Pinpoint the cell where the given text exists, returning its [X, Y] midpoint coordinate. 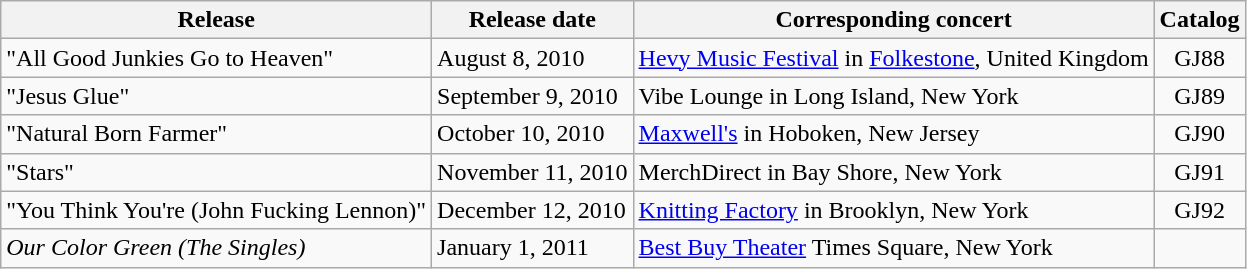
Release [216, 20]
GJ89 [1200, 96]
Knitting Factory in Brooklyn, New York [894, 210]
MerchDirect in Bay Shore, New York [894, 172]
December 12, 2010 [532, 210]
"Jesus Glue" [216, 96]
"Stars" [216, 172]
November 11, 2010 [532, 172]
Best Buy Theater Times Square, New York [894, 248]
GJ91 [1200, 172]
Hevy Music Festival in Folkestone, United Kingdom [894, 58]
September 9, 2010 [532, 96]
Catalog [1200, 20]
"Natural Born Farmer" [216, 134]
January 1, 2011 [532, 248]
Our Color Green (The Singles) [216, 248]
"All Good Junkies Go to Heaven" [216, 58]
Maxwell's in Hoboken, New Jersey [894, 134]
GJ90 [1200, 134]
Vibe Lounge in Long Island, New York [894, 96]
GJ92 [1200, 210]
October 10, 2010 [532, 134]
Release date [532, 20]
GJ88 [1200, 58]
August 8, 2010 [532, 58]
Corresponding concert [894, 20]
"You Think You're (John Fucking Lennon)" [216, 210]
